Identify which cell holds the provided text, then report its [x, y] central coordinate. 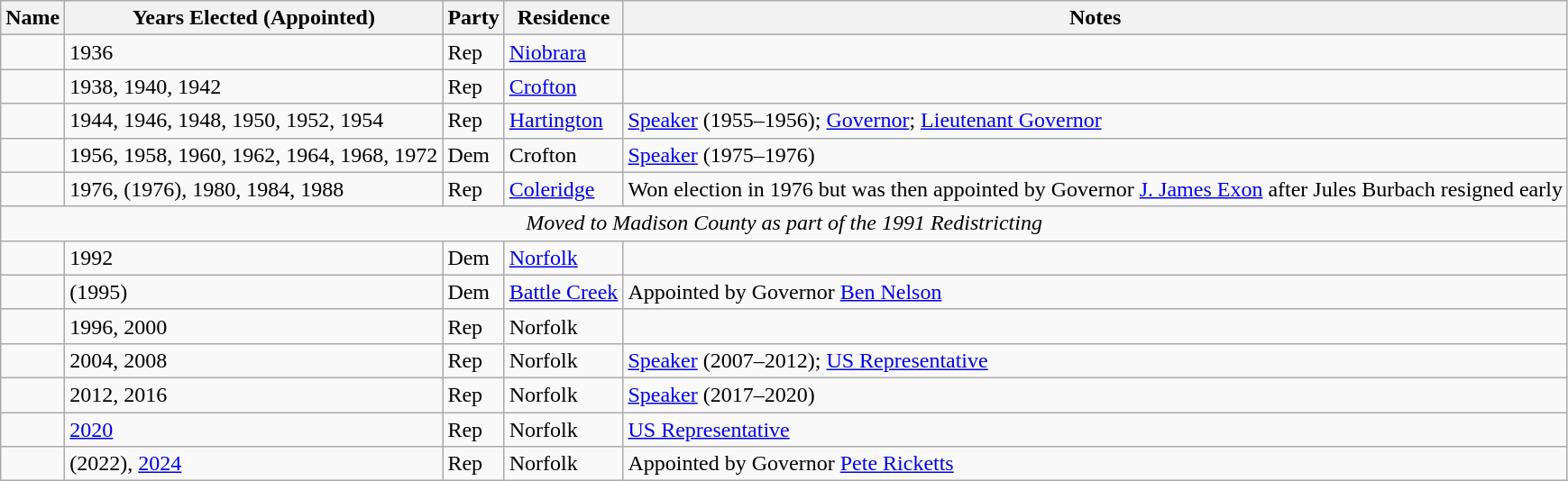
US Representative [1096, 430]
(1995) [254, 292]
1976, (1976), 1980, 1984, 1988 [254, 189]
(2022), 2024 [254, 464]
1944, 1946, 1948, 1950, 1952, 1954 [254, 121]
Niobrara [564, 52]
Speaker (1975–1976) [1096, 155]
1956, 1958, 1960, 1962, 1964, 1968, 1972 [254, 155]
Speaker (2017–2020) [1096, 395]
1996, 2000 [254, 326]
Appointed by Governor Pete Ricketts [1096, 464]
Notes [1096, 18]
Hartington [564, 121]
2020 [254, 430]
Won election in 1976 but was then appointed by Governor J. James Exon after Jules Burbach resigned early [1096, 189]
Name [32, 18]
Party [473, 18]
Speaker (2007–2012); US Representative [1096, 360]
Residence [564, 18]
2004, 2008 [254, 360]
1992 [254, 258]
Appointed by Governor Ben Nelson [1096, 292]
Years Elected (Appointed) [254, 18]
2012, 2016 [254, 395]
Battle Creek [564, 292]
1938, 1940, 1942 [254, 86]
Speaker (1955–1956); Governor; Lieutenant Governor [1096, 121]
1936 [254, 52]
Moved to Madison County as part of the 1991 Redistricting [784, 223]
Coleridge [564, 189]
